Capture the cell that displays the provided text and extract its [X, Y] central coordinate. 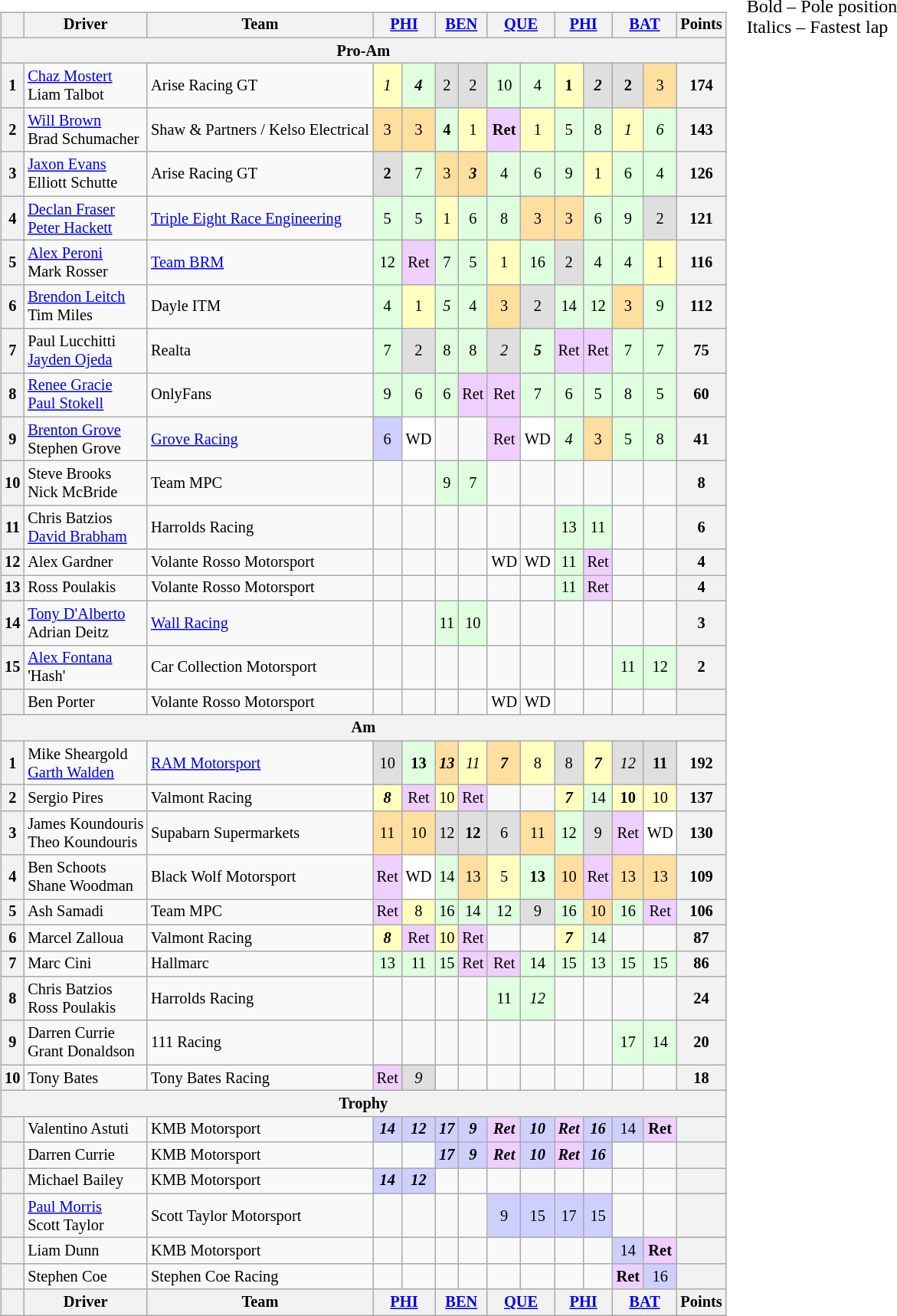
Stephen Coe Racing [260, 1277]
Paul Lucchitti Jayden Ojeda [86, 351]
Tony Bates Racing [260, 1078]
174 [701, 86]
Hallmarc [260, 964]
143 [701, 130]
86 [701, 964]
Renee Gracie Paul Stokell [86, 395]
Am [363, 728]
Liam Dunn [86, 1251]
Grove Racing [260, 439]
137 [701, 798]
Mike Sheargold Garth Walden [86, 763]
Steve Brooks Nick McBride [86, 483]
Stephen Coe [86, 1277]
Declan Fraser Peter Hackett [86, 218]
Realta [260, 351]
Valentino Astuti [86, 1129]
Chaz Mostert Liam Talbot [86, 86]
Alex Peroni Mark Rosser [86, 263]
20 [701, 1043]
192 [701, 763]
Car Collection Motorsport [260, 667]
112 [701, 306]
Alex Fontana 'Hash' [86, 667]
126 [701, 174]
OnlyFans [260, 395]
Paul Morris Scott Taylor [86, 1216]
116 [701, 263]
Trophy [363, 1104]
75 [701, 351]
Shaw & Partners / Kelso Electrical [260, 130]
Darren Currie [86, 1155]
Wall Racing [260, 623]
Black Wolf Motorsport [260, 877]
Chris Batzios Ross Poulakis [86, 999]
Scott Taylor Motorsport [260, 1216]
Pro-Am [363, 51]
106 [701, 912]
Supabarn Supermarkets [260, 833]
Darren Currie Grant Donaldson [86, 1043]
Triple Eight Race Engineering [260, 218]
130 [701, 833]
Marcel Zalloua [86, 938]
Ash Samadi [86, 912]
Jaxon Evans Elliott Schutte [86, 174]
Michael Bailey [86, 1181]
Team BRM [260, 263]
41 [701, 439]
Marc Cini [86, 964]
Brendon Leitch Tim Miles [86, 306]
Sergio Pires [86, 798]
Alex Gardner [86, 562]
Ben Porter [86, 702]
Chris Batzios David Brabham [86, 528]
Tony D'Alberto Adrian Deitz [86, 623]
Ben Schoots Shane Woodman [86, 877]
James Koundouris Theo Koundouris [86, 833]
Brenton Grove Stephen Grove [86, 439]
111 Racing [260, 1043]
109 [701, 877]
Ross Poulakis [86, 588]
RAM Motorsport [260, 763]
121 [701, 218]
Will Brown Brad Schumacher [86, 130]
18 [701, 1078]
24 [701, 999]
Dayle ITM [260, 306]
87 [701, 938]
60 [701, 395]
Tony Bates [86, 1078]
